Provide the [x, y] coordinate of the cell's center where the given text is located.  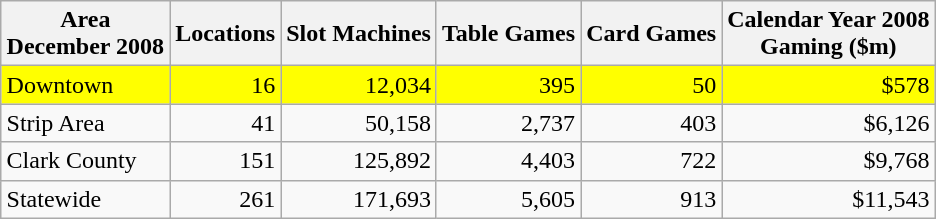
5,605 [508, 199]
Downtown [86, 85]
Clark County [86, 161]
722 [652, 161]
Calendar Year 2008 Gaming ($m) [828, 34]
125,892 [359, 161]
41 [226, 123]
$578 [828, 85]
Slot Machines [359, 34]
Area December 2008 [86, 34]
395 [508, 85]
Strip Area [86, 123]
2,737 [508, 123]
171,693 [359, 199]
$6,126 [828, 123]
Table Games [508, 34]
Locations [226, 34]
Card Games [652, 34]
16 [226, 85]
12,034 [359, 85]
151 [226, 161]
Statewide [86, 199]
261 [226, 199]
$11,543 [828, 199]
50,158 [359, 123]
$9,768 [828, 161]
403 [652, 123]
913 [652, 199]
4,403 [508, 161]
50 [652, 85]
